Provide the (x, y) coordinate of the cell's center where the given text is located.  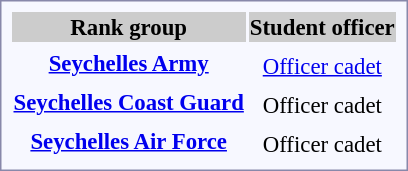
Seychelles Air Force (128, 141)
Rank group (128, 27)
Seychelles Coast Guard (128, 102)
Student officer (322, 27)
Seychelles Army (128, 63)
